Determine the (x, y) coordinate at the center of the cell enclosing the given text.  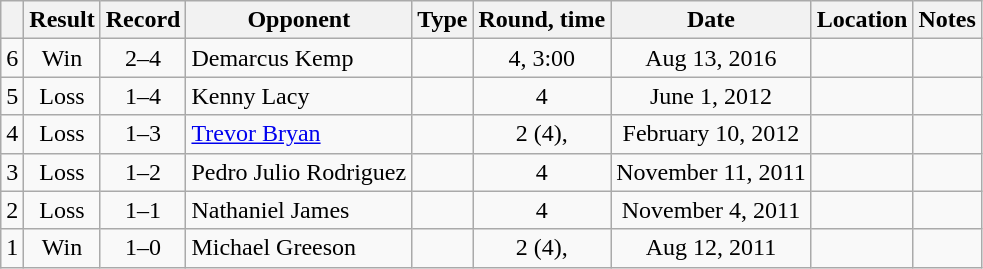
2–4 (143, 58)
Aug 13, 2016 (712, 58)
Type (442, 20)
Michael Greeson (299, 248)
6 (12, 58)
Aug 12, 2011 (712, 248)
Opponent (299, 20)
Notes (947, 20)
5 (12, 96)
1–3 (143, 134)
Date (712, 20)
4, 3:00 (542, 58)
Demarcus Kemp (299, 58)
1–2 (143, 172)
February 10, 2012 (712, 134)
Nathaniel James (299, 210)
Round, time (542, 20)
3 (12, 172)
1–1 (143, 210)
June 1, 2012 (712, 96)
Trevor Bryan (299, 134)
Location (862, 20)
1–0 (143, 248)
1–4 (143, 96)
1 (12, 248)
Result (62, 20)
Record (143, 20)
November 4, 2011 (712, 210)
November 11, 2011 (712, 172)
Kenny Lacy (299, 96)
2 (12, 210)
Pedro Julio Rodriguez (299, 172)
